Return the [X, Y] coordinate for the center point of the cell that contains the specified text.  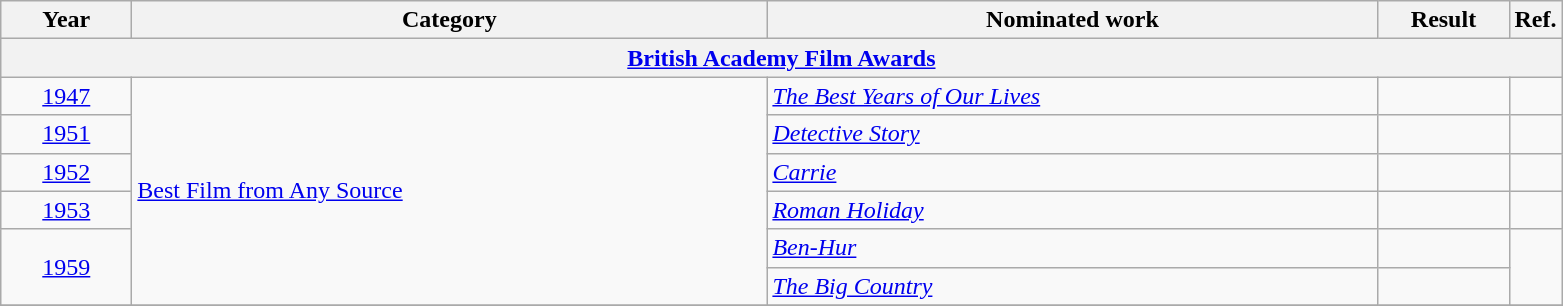
Ben-Hur [1072, 248]
Category [450, 20]
The Big Country [1072, 286]
1959 [66, 267]
Carrie [1072, 172]
Ref. [1536, 20]
The Best Years of Our Lives [1072, 96]
Roman Holiday [1072, 210]
1951 [66, 134]
Result [1444, 20]
Year [66, 20]
Best Film from Any Source [450, 191]
Nominated work [1072, 20]
1952 [66, 172]
Detective Story [1072, 134]
1953 [66, 210]
1947 [66, 96]
British Academy Film Awards [782, 58]
